Output the [X, Y] coordinate of the center of the cell containing the given text.  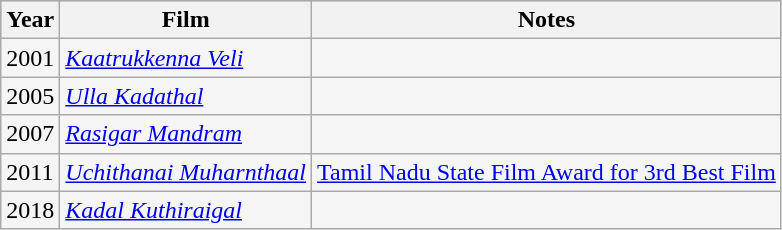
Tamil Nadu State Film Award for 3rd Best Film [547, 172]
2005 [30, 96]
Notes [547, 20]
Film [186, 20]
Kadal Kuthiraigal [186, 210]
2018 [30, 210]
Ulla Kadathal [186, 96]
2007 [30, 134]
2011 [30, 172]
Rasigar Mandram [186, 134]
Uchithanai Muharnthaal [186, 172]
Kaatrukkenna Veli [186, 58]
2001 [30, 58]
Year [30, 20]
